Return (x, y) of the center of cell containing provided text 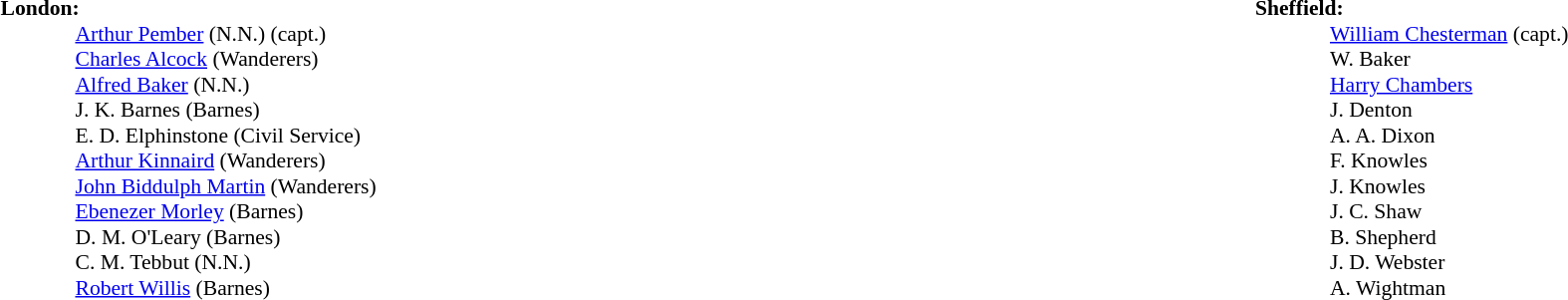
Ebenezer Morley (Barnes) (226, 212)
E. D. Elphinstone (Civil Service) (226, 136)
Charles Alcock (Wanderers) (226, 59)
D. M. O'Leary (Barnes) (226, 237)
John Biddulph Martin (Wanderers) (226, 186)
J. K. Barnes (Barnes) (226, 111)
Arthur Pember (N.N.) (capt.) (226, 34)
C. M. Tebbut (N.N.) (226, 262)
Arthur Kinnaird (Wanderers) (226, 160)
Alfred Baker (N.N.) (226, 85)
